From the cell containing the given text, extract its center point as (X, Y) coordinate. 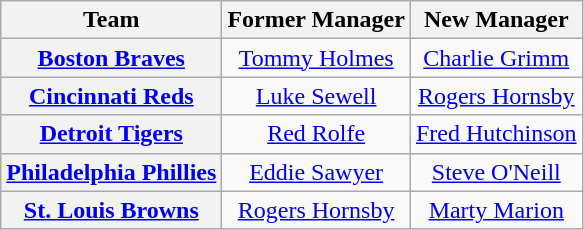
Boston Braves (112, 58)
Fred Hutchinson (496, 134)
Tommy Holmes (316, 58)
Red Rolfe (316, 134)
Eddie Sawyer (316, 172)
Luke Sewell (316, 96)
New Manager (496, 20)
St. Louis Browns (112, 210)
Former Manager (316, 20)
Steve O'Neill (496, 172)
Charlie Grimm (496, 58)
Cincinnati Reds (112, 96)
Marty Marion (496, 210)
Detroit Tigers (112, 134)
Philadelphia Phillies (112, 172)
Team (112, 20)
